Scan for the cell matching the given text and deliver its (x, y) coordinate at center. 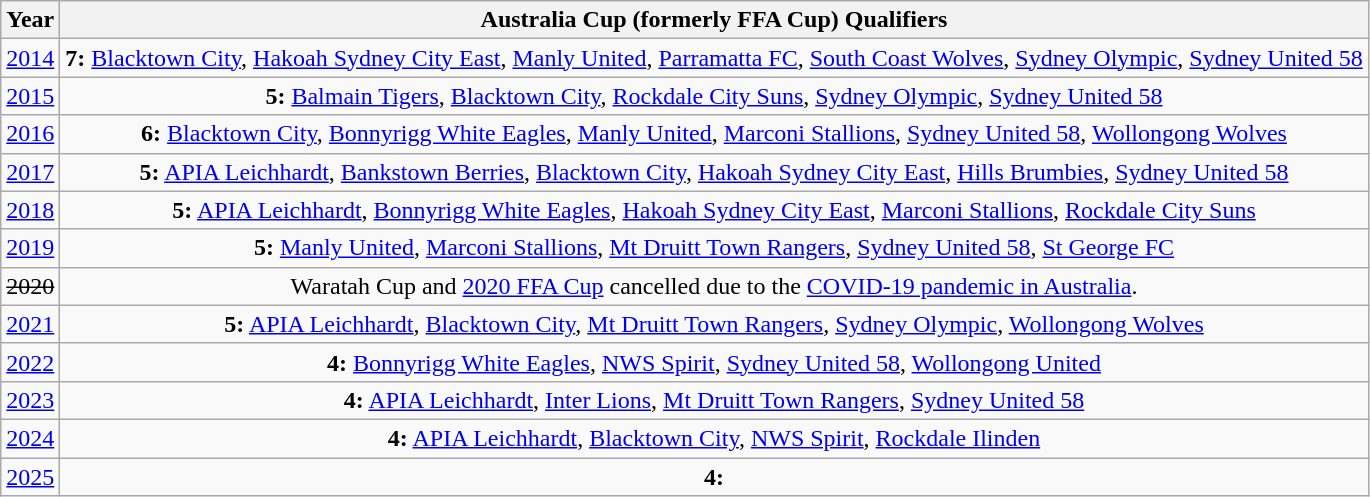
4: (714, 477)
4: APIA Leichhardt, Inter Lions, Mt Druitt Town Rangers, Sydney United 58 (714, 400)
5: Balmain Tigers, Blacktown City, Rockdale City Suns, Sydney Olympic, Sydney United 58 (714, 96)
2023 (30, 400)
2015 (30, 96)
2014 (30, 58)
Australia Cup (formerly FFA Cup) Qualifiers (714, 20)
Waratah Cup and 2020 FFA Cup cancelled due to the COVID-19 pandemic in Australia. (714, 286)
2018 (30, 210)
2022 (30, 362)
4: APIA Leichhardt, Blacktown City, NWS Spirit, Rockdale Ilinden (714, 438)
2017 (30, 172)
Year (30, 20)
2024 (30, 438)
2025 (30, 477)
2021 (30, 324)
2019 (30, 248)
4: Bonnyrigg White Eagles, NWS Spirit, Sydney United 58, Wollongong United (714, 362)
6: Blacktown City, Bonnyrigg White Eagles, Manly United, Marconi Stallions, Sydney United 58, Wollongong Wolves (714, 134)
5: APIA Leichhardt, Bankstown Berries, Blacktown City, Hakoah Sydney City East, Hills Brumbies, Sydney United 58 (714, 172)
5: APIA Leichhardt, Blacktown City, Mt Druitt Town Rangers, Sydney Olympic, Wollongong Wolves (714, 324)
2016 (30, 134)
7: Blacktown City, Hakoah Sydney City East, Manly United, Parramatta FC, South Coast Wolves, Sydney Olympic, Sydney United 58 (714, 58)
5: Manly United, Marconi Stallions, Mt Druitt Town Rangers, Sydney United 58, St George FC (714, 248)
2020 (30, 286)
5: APIA Leichhardt, Bonnyrigg White Eagles, Hakoah Sydney City East, Marconi Stallions, Rockdale City Suns (714, 210)
